From the cell containing the given text, extract its center point as [X, Y] coordinate. 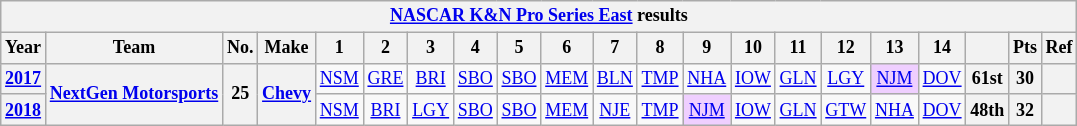
Chevy [287, 94]
NextGen Motorsports [134, 94]
1 [339, 48]
48th [988, 110]
No. [240, 48]
30 [1026, 78]
Make [287, 48]
Pts [1026, 48]
Team [134, 48]
Ref [1059, 48]
6 [567, 48]
8 [660, 48]
NJE [616, 110]
12 [846, 48]
13 [895, 48]
10 [754, 48]
14 [942, 48]
25 [240, 94]
3 [431, 48]
9 [707, 48]
7 [616, 48]
GRE [386, 78]
4 [475, 48]
5 [519, 48]
2 [386, 48]
Year [24, 48]
2018 [24, 110]
11 [798, 48]
GTW [846, 110]
32 [1026, 110]
BLN [616, 78]
2017 [24, 78]
NASCAR K&N Pro Series East results [539, 16]
61st [988, 78]
